Output the [X, Y] coordinate of the center of the cell containing the given text.  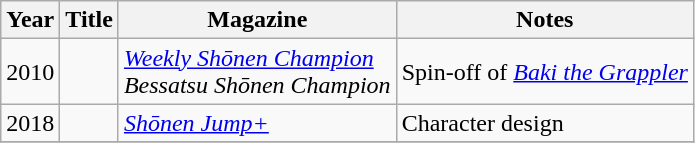
Weekly Shōnen ChampionBessatsu Shōnen Champion [257, 72]
Notes [544, 20]
Magazine [257, 20]
Shōnen Jump+ [257, 123]
Title [90, 20]
Year [30, 20]
Spin-off of Baki the Grappler [544, 72]
2010 [30, 72]
Character design [544, 123]
2018 [30, 123]
